Extract the [x, y] coordinate from the center of the cell holding the provided text.  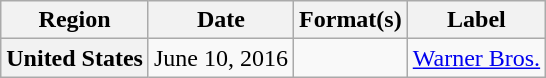
Format(s) [351, 20]
Date [220, 20]
United States [75, 58]
June 10, 2016 [220, 58]
Label [476, 20]
Warner Bros. [476, 58]
Region [75, 20]
